Extract the (X, Y) coordinate from the center of the cell holding the provided text.  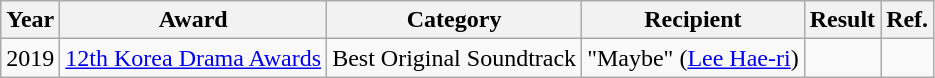
12th Korea Drama Awards (194, 58)
Year (30, 20)
Recipient (694, 20)
Award (194, 20)
Best Original Soundtrack (454, 58)
Result (842, 20)
Ref. (908, 20)
"Maybe" (Lee Hae-ri) (694, 58)
Category (454, 20)
2019 (30, 58)
